Pinpoint the cell where the given text exists, returning its (X, Y) midpoint coordinate. 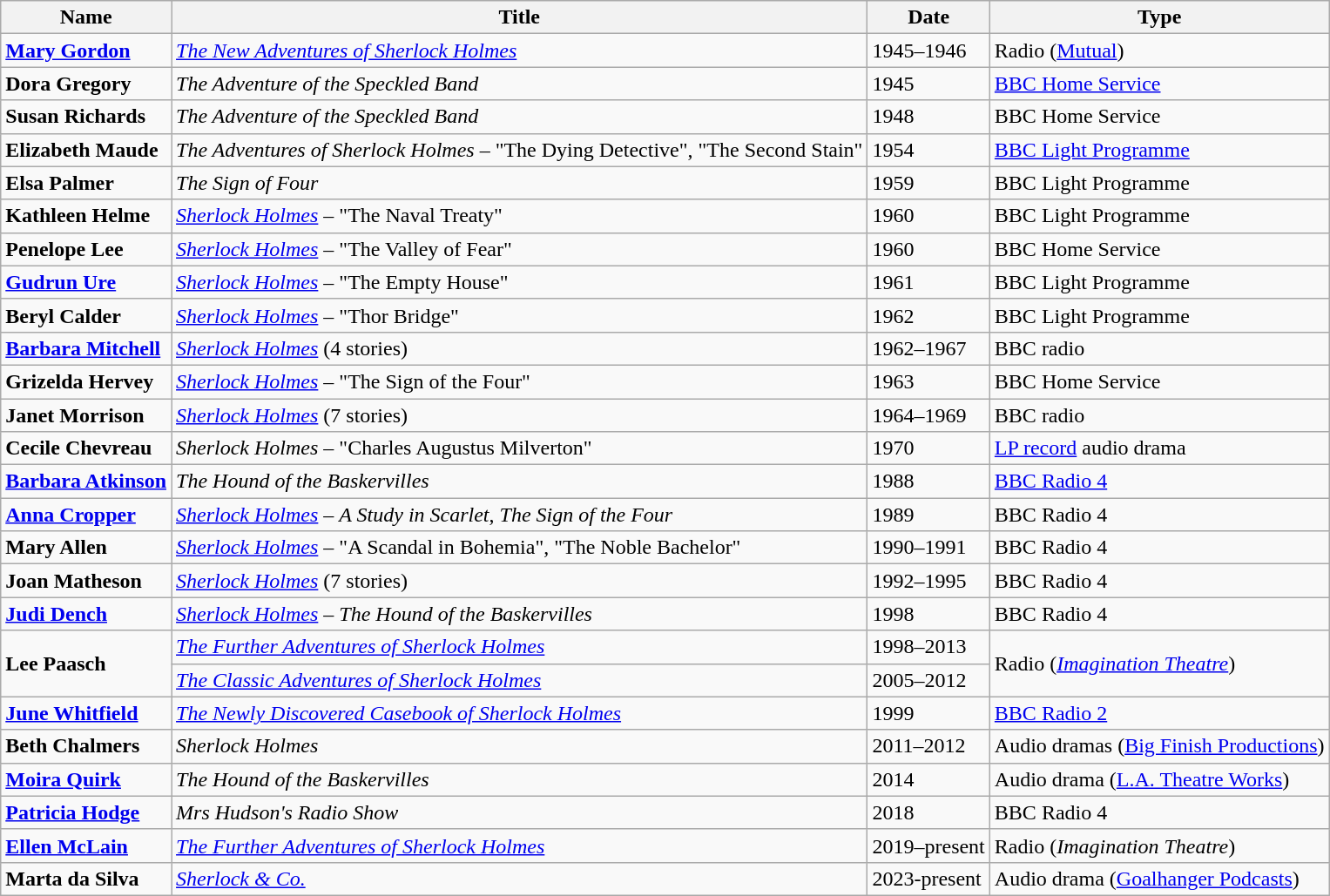
1999 (928, 713)
The New Adventures of Sherlock Holmes (519, 51)
Sherlock Holmes – "The Sign of the Four" (519, 381)
1970 (928, 448)
Sherlock Holmes – "Charles Augustus Milverton" (519, 448)
Sherlock Holmes (4 stories) (519, 348)
1964–1969 (928, 415)
1948 (928, 117)
1990–1991 (928, 548)
1954 (928, 150)
Ellen McLain (86, 845)
Sherlock Holmes – The Hound of the Baskervilles (519, 614)
Susan Richards (86, 117)
1961 (928, 282)
Moira Quirk (86, 779)
Anna Cropper (86, 515)
Janet Morrison (86, 415)
Sherlock Holmes – "A Scandal in Bohemia", "The Noble Bachelor" (519, 548)
Sherlock Holmes (519, 746)
Audio drama (L.A. Theatre Works) (1159, 779)
Name (86, 17)
1959 (928, 183)
Sherlock Holmes – "The Valley of Fear" (519, 249)
Patricia Hodge (86, 812)
2023-present (928, 879)
Penelope Lee (86, 249)
1989 (928, 515)
Judi Dench (86, 614)
1992–1995 (928, 581)
1963 (928, 381)
Joan Matheson (86, 581)
Mary Gordon (86, 51)
Mrs Hudson's Radio Show (519, 812)
LP record audio drama (1159, 448)
Radio (Mutual) (1159, 51)
2005–2012 (928, 680)
1962–1967 (928, 348)
2011–2012 (928, 746)
BBC Radio 2 (1159, 713)
Sherlock Holmes – "The Naval Treaty" (519, 216)
Audio drama (Goalhanger Podcasts) (1159, 879)
Sherlock Holmes – "The Empty House" (519, 282)
The Newly Discovered Casebook of Sherlock Holmes (519, 713)
Beth Chalmers (86, 746)
Barbara Mitchell (86, 348)
1988 (928, 482)
Lee Paasch (86, 664)
Mary Allen (86, 548)
The Sign of Four (519, 183)
Elizabeth Maude (86, 150)
Sherlock Holmes – A Study in Scarlet, The Sign of the Four (519, 515)
Cecile Chevreau (86, 448)
1998 (928, 614)
Kathleen Helme (86, 216)
Grizelda Hervey (86, 381)
1962 (928, 315)
The Classic Adventures of Sherlock Holmes (519, 680)
1945 (928, 84)
Sherlock & Co. (519, 879)
1945–1946 (928, 51)
The Adventures of Sherlock Holmes – "The Dying Detective", "The Second Stain" (519, 150)
Audio dramas (Big Finish Productions) (1159, 746)
Dora Gregory (86, 84)
Gudrun Ure (86, 282)
June Whitfield (86, 713)
Title (519, 17)
2019–present (928, 845)
Beryl Calder (86, 315)
Type (1159, 17)
1998–2013 (928, 647)
2014 (928, 779)
Marta da Silva (86, 879)
2018 (928, 812)
Sherlock Holmes – "Thor Bridge" (519, 315)
Date (928, 17)
Elsa Palmer (86, 183)
Barbara Atkinson (86, 482)
